Determine the [x, y] coordinate at the center of the cell enclosing the given text.  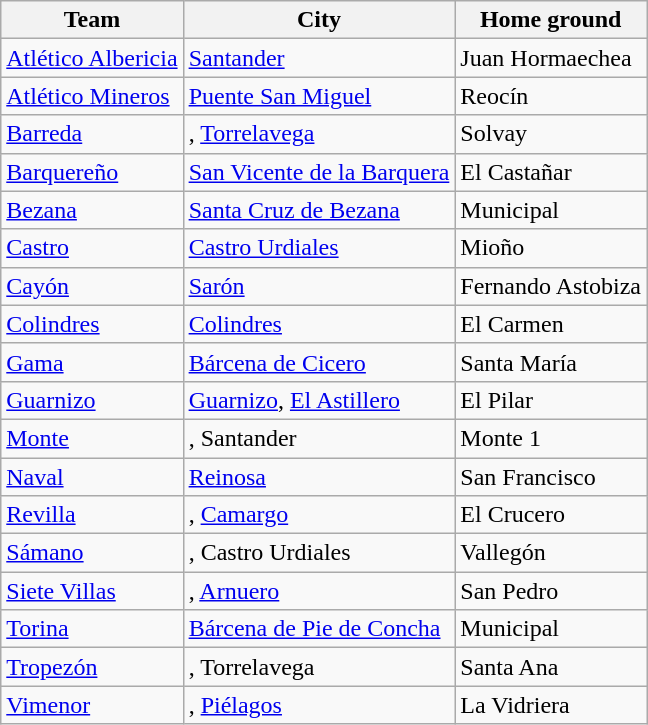
Cayón [92, 286]
La Vidriera [551, 705]
Santander [319, 58]
Bárcena de Pie de Concha [319, 629]
Santa María [551, 362]
San Vicente de la Barquera [319, 172]
Naval [92, 477]
El Pilar [551, 400]
Solvay [551, 134]
, Arnuero [319, 591]
Bezana [92, 210]
Monte 1 [551, 438]
Monte [92, 438]
, Santander [319, 438]
El Crucero [551, 515]
Guarnizo [92, 400]
Atlético Mineros [92, 96]
Sarón [319, 286]
Home ground [551, 20]
Bárcena de Cicero [319, 362]
Vimenor [92, 705]
Fernando Astobiza [551, 286]
Atlético Albericia [92, 58]
Siete Villas [92, 591]
El Castañar [551, 172]
San Francisco [551, 477]
Barquereño [92, 172]
San Pedro [551, 591]
, Piélagos [319, 705]
Castro Urdiales [319, 248]
Mioño [551, 248]
Reinosa [319, 477]
City [319, 20]
Revilla [92, 515]
Tropezón [92, 667]
Team [92, 20]
Guarnizo, El Astillero [319, 400]
Sámano [92, 553]
Torina [92, 629]
Juan Hormaechea [551, 58]
Puente San Miguel [319, 96]
Reocín [551, 96]
Barreda [92, 134]
, Camargo [319, 515]
Santa Cruz de Bezana [319, 210]
Santa Ana [551, 667]
, Castro Urdiales [319, 553]
El Carmen [551, 324]
Gama [92, 362]
Vallegón [551, 553]
Castro [92, 248]
